For the text-containing cell, return its midpoint in (x, y) coordinate format. 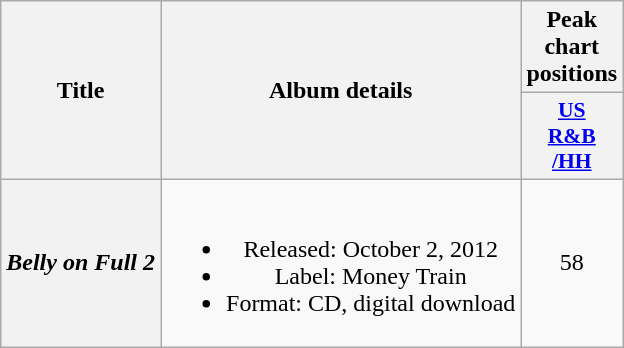
58 (572, 262)
Released: October 2, 2012Label: Money TrainFormat: CD, digital download (340, 262)
USR&B/HH (572, 136)
Title (81, 90)
Belly on Full 2 (81, 262)
Peak chart positions (572, 47)
Album details (340, 90)
